Find where the given text appears and provide that cell's center as (X, Y) coordinate. 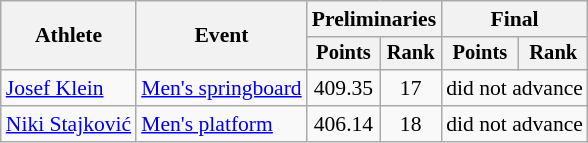
17 (410, 88)
Final (514, 19)
406.14 (344, 124)
Niki Stajković (68, 124)
Men's platform (222, 124)
18 (410, 124)
Men's springboard (222, 88)
409.35 (344, 88)
Josef Klein (68, 88)
Event (222, 36)
Preliminaries (374, 19)
Athlete (68, 36)
